Search for the cell housing the specified text and yield its [X, Y] center coordinate. 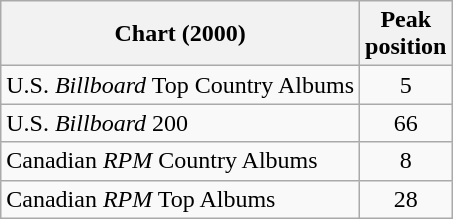
Canadian RPM Top Albums [180, 199]
Chart (2000) [180, 34]
28 [406, 199]
Peakposition [406, 34]
5 [406, 85]
Canadian RPM Country Albums [180, 161]
66 [406, 123]
8 [406, 161]
U.S. Billboard 200 [180, 123]
U.S. Billboard Top Country Albums [180, 85]
